From the cell containing the given text, extract its center point as [x, y] coordinate. 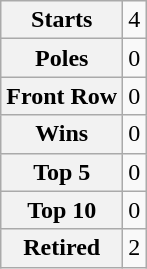
Retired [62, 248]
Starts [62, 20]
4 [134, 20]
2 [134, 248]
Poles [62, 58]
Top 10 [62, 210]
Wins [62, 134]
Top 5 [62, 172]
Front Row [62, 96]
